Provide the [x, y] coordinate of the cell's center where the given text is located.  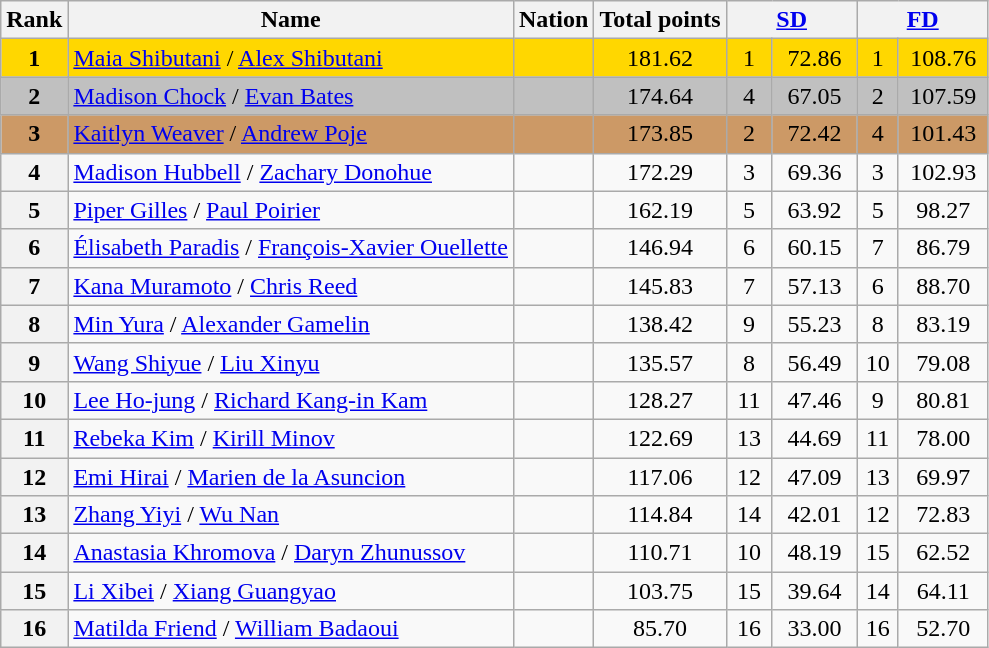
44.69 [814, 438]
72.86 [814, 58]
173.85 [660, 134]
110.71 [660, 553]
88.70 [943, 286]
72.83 [943, 515]
Total points [660, 20]
Li Xibei / Xiang Guangyao [291, 591]
48.19 [814, 553]
SD [792, 20]
Nation [553, 20]
63.92 [814, 210]
114.84 [660, 515]
Zhang Yiyi / Wu Nan [291, 515]
Min Yura / Alexander Gamelin [291, 324]
181.62 [660, 58]
47.46 [814, 400]
47.09 [814, 477]
83.19 [943, 324]
Rebeka Kim / Kirill Minov [291, 438]
Anastasia Khromova / Daryn Zhunussov [291, 553]
Name [291, 20]
80.81 [943, 400]
128.27 [660, 400]
Rank [34, 20]
64.11 [943, 591]
78.00 [943, 438]
69.97 [943, 477]
62.52 [943, 553]
Wang Shiyue / Liu Xinyu [291, 362]
Maia Shibutani / Alex Shibutani [291, 58]
174.64 [660, 96]
56.49 [814, 362]
Emi Hirai / Marien de la Asuncion [291, 477]
162.19 [660, 210]
117.06 [660, 477]
Madison Hubbell / Zachary Donohue [291, 172]
Élisabeth Paradis / François-Xavier Ouellette [291, 248]
138.42 [660, 324]
57.13 [814, 286]
146.94 [660, 248]
39.64 [814, 591]
79.08 [943, 362]
172.29 [660, 172]
101.43 [943, 134]
85.70 [660, 629]
60.15 [814, 248]
107.59 [943, 96]
86.79 [943, 248]
98.27 [943, 210]
122.69 [660, 438]
33.00 [814, 629]
69.36 [814, 172]
108.76 [943, 58]
55.23 [814, 324]
Piper Gilles / Paul Poirier [291, 210]
Kaitlyn Weaver / Andrew Poje [291, 134]
102.93 [943, 172]
Kana Muramoto / Chris Reed [291, 286]
42.01 [814, 515]
FD [922, 20]
145.83 [660, 286]
103.75 [660, 591]
135.57 [660, 362]
Matilda Friend / William Badaoui [291, 629]
52.70 [943, 629]
67.05 [814, 96]
Lee Ho-jung / Richard Kang-in Kam [291, 400]
Madison Chock / Evan Bates [291, 96]
72.42 [814, 134]
